Output the (x, y) coordinate of the center of the cell containing the given text.  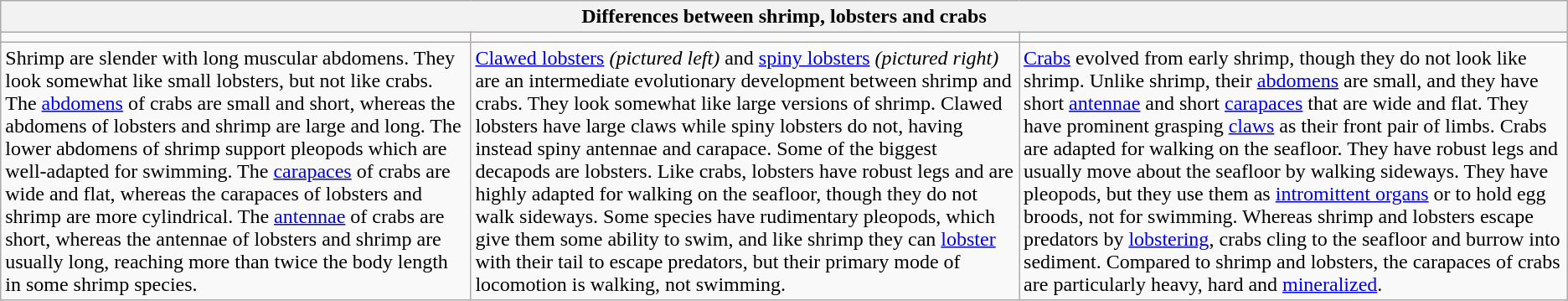
Differences between shrimp, lobsters and crabs (784, 17)
